Pinpoint the cell where the given text exists, returning its [X, Y] midpoint coordinate. 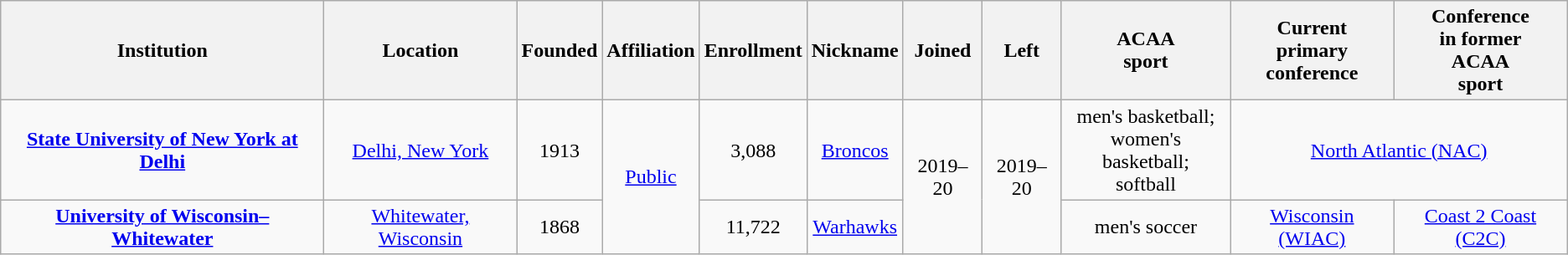
Nickname [854, 50]
Conferencein formerACAAsport [1481, 50]
men's soccer [1146, 227]
North Atlantic (NAC) [1399, 150]
men's basketball;women's basketball;softball [1146, 150]
Affiliation [651, 50]
11,722 [753, 227]
Currentprimaryconference [1312, 50]
Joined [942, 50]
Wisconsin (WIAC) [1312, 227]
University of Wisconsin–Whitewater [162, 227]
Whitewater, Wisconsin [420, 227]
1913 [560, 150]
1868 [560, 227]
ACAAsport [1146, 50]
Public [651, 177]
Delhi, New York [420, 150]
Broncos [854, 150]
Institution [162, 50]
3,088 [753, 150]
Left [1022, 50]
Location [420, 50]
Warhawks [854, 227]
Founded [560, 50]
Enrollment [753, 50]
State University of New York at Delhi [162, 150]
Coast 2 Coast (C2C) [1481, 227]
